Detect which cell encompasses the target text, then output its (x, y) center coordinate. 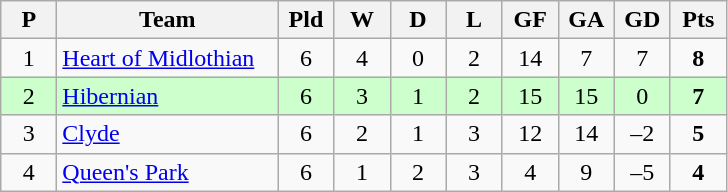
GA (586, 20)
GF (530, 20)
Heart of Midlothian (168, 58)
Pts (698, 20)
L (474, 20)
–5 (642, 172)
D (418, 20)
8 (698, 58)
Queen's Park (168, 172)
–2 (642, 134)
P (29, 20)
5 (698, 134)
GD (642, 20)
Pld (306, 20)
W (362, 20)
12 (530, 134)
Team (168, 20)
Hibernian (168, 96)
9 (586, 172)
Clyde (168, 134)
